Determine the [X, Y] coordinate at the center of the cell enclosing the given text.  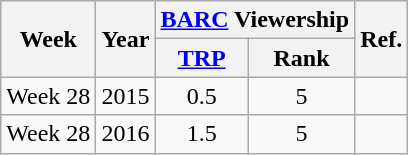
0.5 [202, 96]
1.5 [202, 134]
Ref. [382, 39]
BARC Viewership [255, 20]
2016 [126, 134]
Year [126, 39]
Rank [301, 58]
TRP [202, 58]
Week [48, 39]
2015 [126, 96]
